Identify which cell holds the provided text, then report its [x, y] central coordinate. 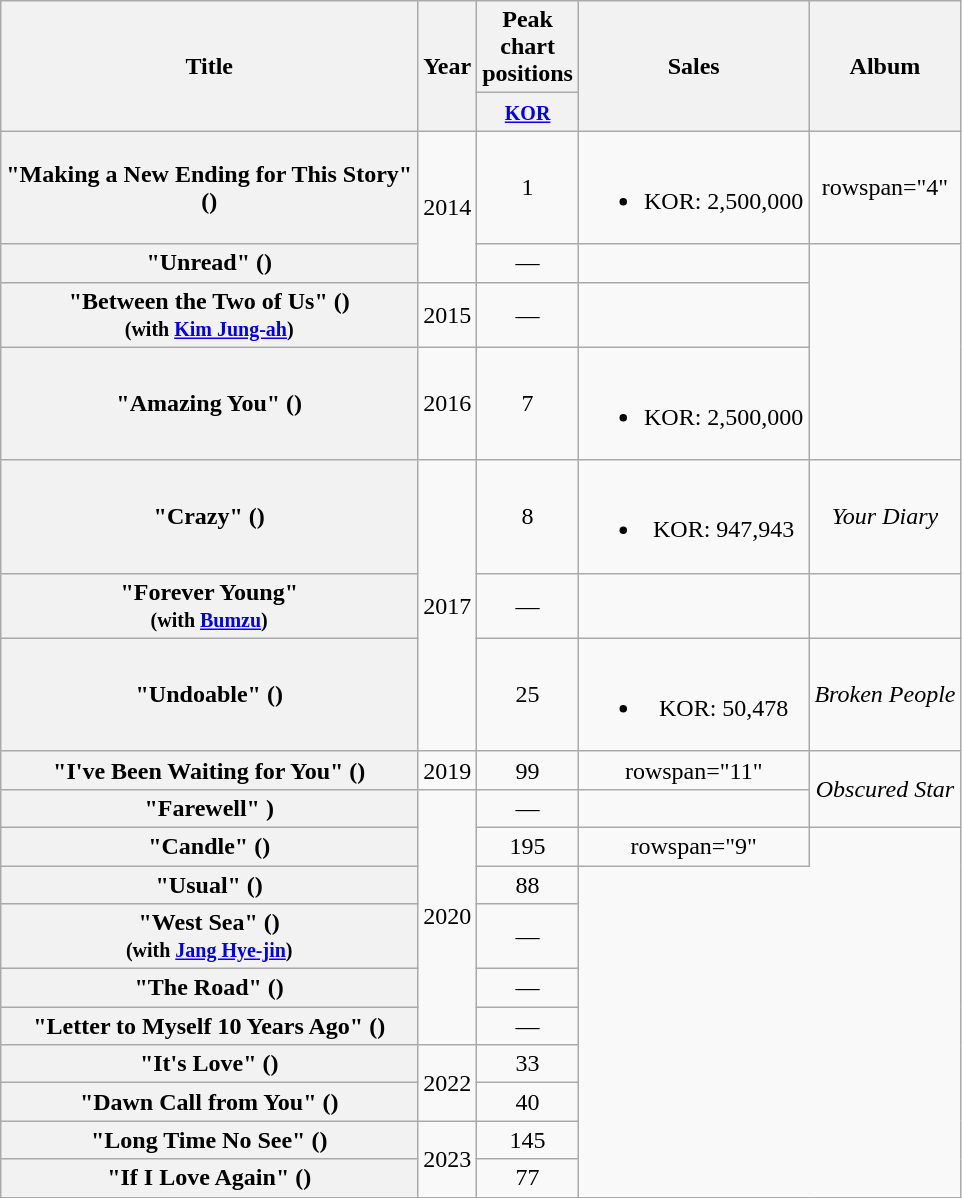
Title [210, 66]
"Usual" () [210, 885]
rowspan="9" [693, 846]
Year [448, 66]
99 [528, 770]
"Farewell" ) [210, 808]
"If I Love Again" () [210, 1178]
"Forever Young"(with Bumzu) [210, 606]
rowspan="4" [885, 188]
"It's Love" () [210, 1064]
8 [528, 516]
2016 [448, 404]
KOR: 947,943 [693, 516]
2017 [448, 606]
33 [528, 1064]
88 [528, 885]
195 [528, 846]
"Amazing You" () [210, 404]
25 [528, 694]
KOR: 50,478 [693, 694]
"Candle" () [210, 846]
Album [885, 66]
"West Sea" ()(with Jang Hye-jin) [210, 936]
"Making a New Ending for This Story"() [210, 188]
Obscured Star [885, 789]
2014 [448, 206]
"Between the Two of Us" ()(with Kim Jung-ah) [210, 314]
Sales [693, 66]
"I've Been Waiting for You" () [210, 770]
2020 [448, 916]
rowspan="11" [693, 770]
"Dawn Call from You" () [210, 1102]
145 [528, 1140]
2015 [448, 314]
"Letter to Myself 10 Years Ago" () [210, 1026]
40 [528, 1102]
"Crazy" () [210, 516]
7 [528, 404]
"Unread" () [210, 263]
2019 [448, 770]
Your Diary [885, 516]
"Long Time No See" () [210, 1140]
Peak chart positions [528, 47]
"Undoable" () [210, 694]
Broken People [885, 694]
2022 [448, 1083]
"The Road" () [210, 988]
KOR [528, 112]
77 [528, 1178]
2023 [448, 1159]
1 [528, 188]
